For the text-containing cell, return its midpoint in (x, y) coordinate format. 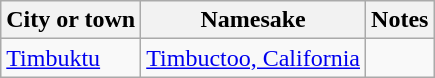
Namesake (254, 20)
Timbuctoo, California (254, 58)
Timbuktu (71, 58)
City or town (71, 20)
Notes (400, 20)
